Extract the (x, y) coordinate from the center of the cell holding the provided text.  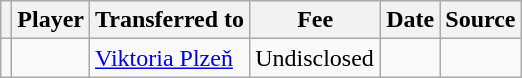
Undisclosed (316, 58)
Date (410, 20)
Transferred to (170, 20)
Source (480, 20)
Fee (316, 20)
Player (51, 20)
Viktoria Plzeň (170, 58)
